Detect which cell encompasses the target text, then output its [x, y] center coordinate. 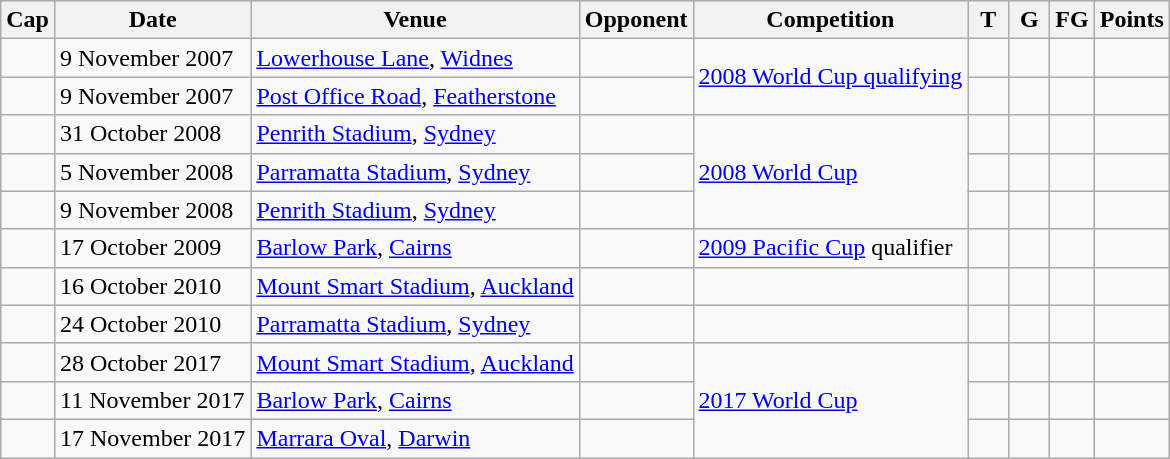
Venue [415, 20]
17 October 2009 [152, 248]
G [1030, 20]
5 November 2008 [152, 172]
FG [1072, 20]
T [988, 20]
Cap [28, 20]
Opponent [636, 20]
31 October 2008 [152, 134]
Date [152, 20]
Lowerhouse Lane, Widnes [415, 58]
28 October 2017 [152, 362]
9 November 2008 [152, 210]
2008 World Cup qualifying [830, 77]
11 November 2017 [152, 400]
17 November 2017 [152, 438]
Points [1132, 20]
Post Office Road, Featherstone [415, 96]
2008 World Cup [830, 172]
2017 World Cup [830, 400]
Marrara Oval, Darwin [415, 438]
16 October 2010 [152, 286]
2009 Pacific Cup qualifier [830, 248]
24 October 2010 [152, 324]
Competition [830, 20]
